Locate the cell with the specified text and output its (x, y) center coordinate. 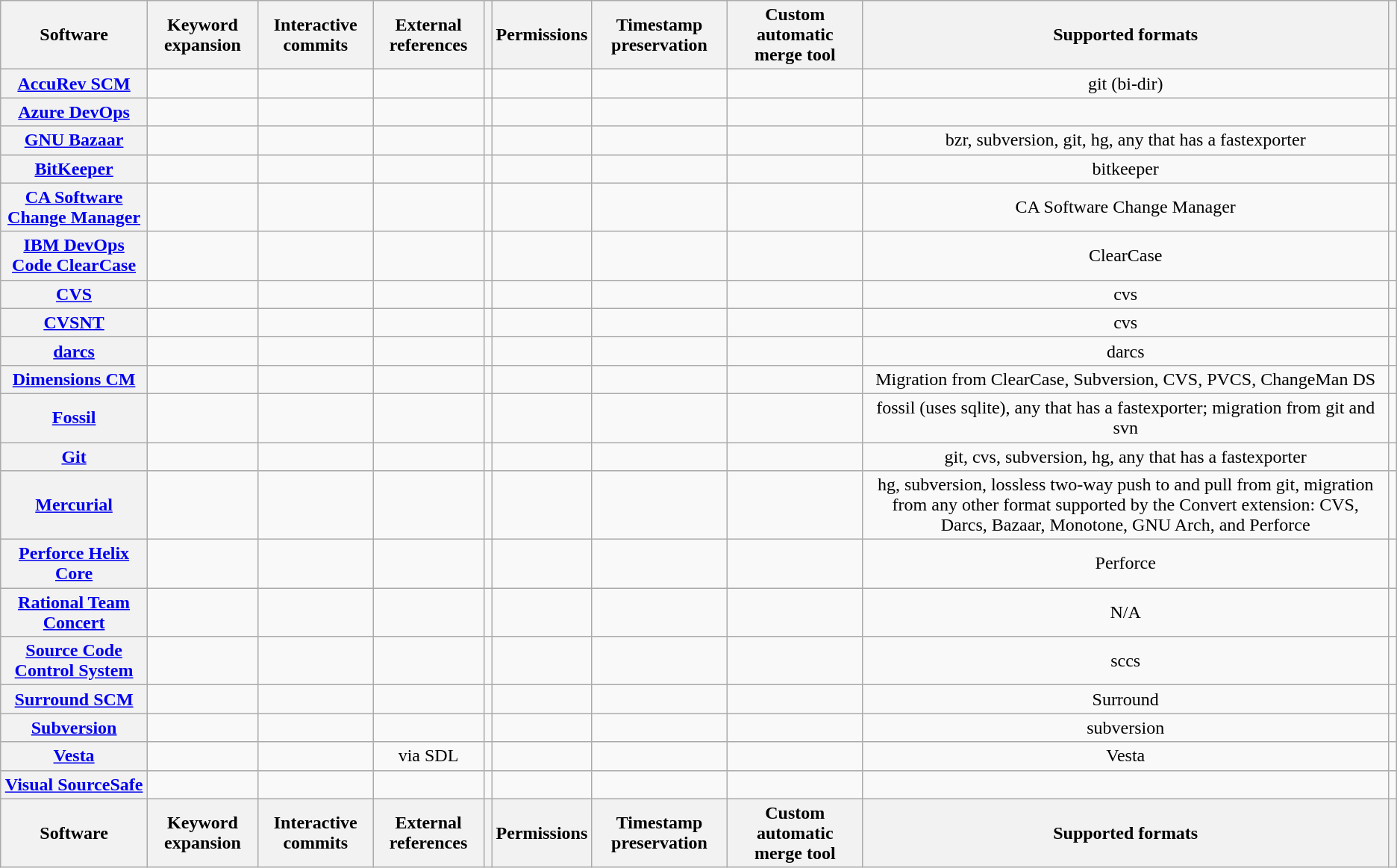
CVSNT (75, 322)
Perforce Helix Core (75, 564)
bitkeeper (1125, 169)
Visual SourceSafe (75, 784)
Dimensions CM (75, 379)
Mercurial (75, 505)
Source Code Control System (75, 661)
via SDL (428, 756)
Perforce (1125, 564)
Rational Team Concert (75, 612)
GNU Bazaar (75, 140)
AccuRev SCM (75, 84)
Azure DevOps (75, 112)
Surround (1125, 699)
Fossil (75, 418)
subversion (1125, 728)
Surround SCM (75, 699)
bzr, subversion, git, hg, any that has a fastexporter (1125, 140)
sccs (1125, 661)
ClearCase (1125, 255)
git (bi-dir) (1125, 84)
BitKeeper (75, 169)
Subversion (75, 728)
CVS (75, 294)
git, cvs, subversion, hg, any that has a fastexporter (1125, 456)
Git (75, 456)
IBM DevOps Code ClearCase (75, 255)
N/A (1125, 612)
fossil (uses sqlite), any that has a fastexporter; migration from git and svn (1125, 418)
Migration from ClearCase, Subversion, CVS, PVCS, ChangeMan DS (1125, 379)
